Determine the (x, y) coordinate at the center of the cell enclosing the given text.  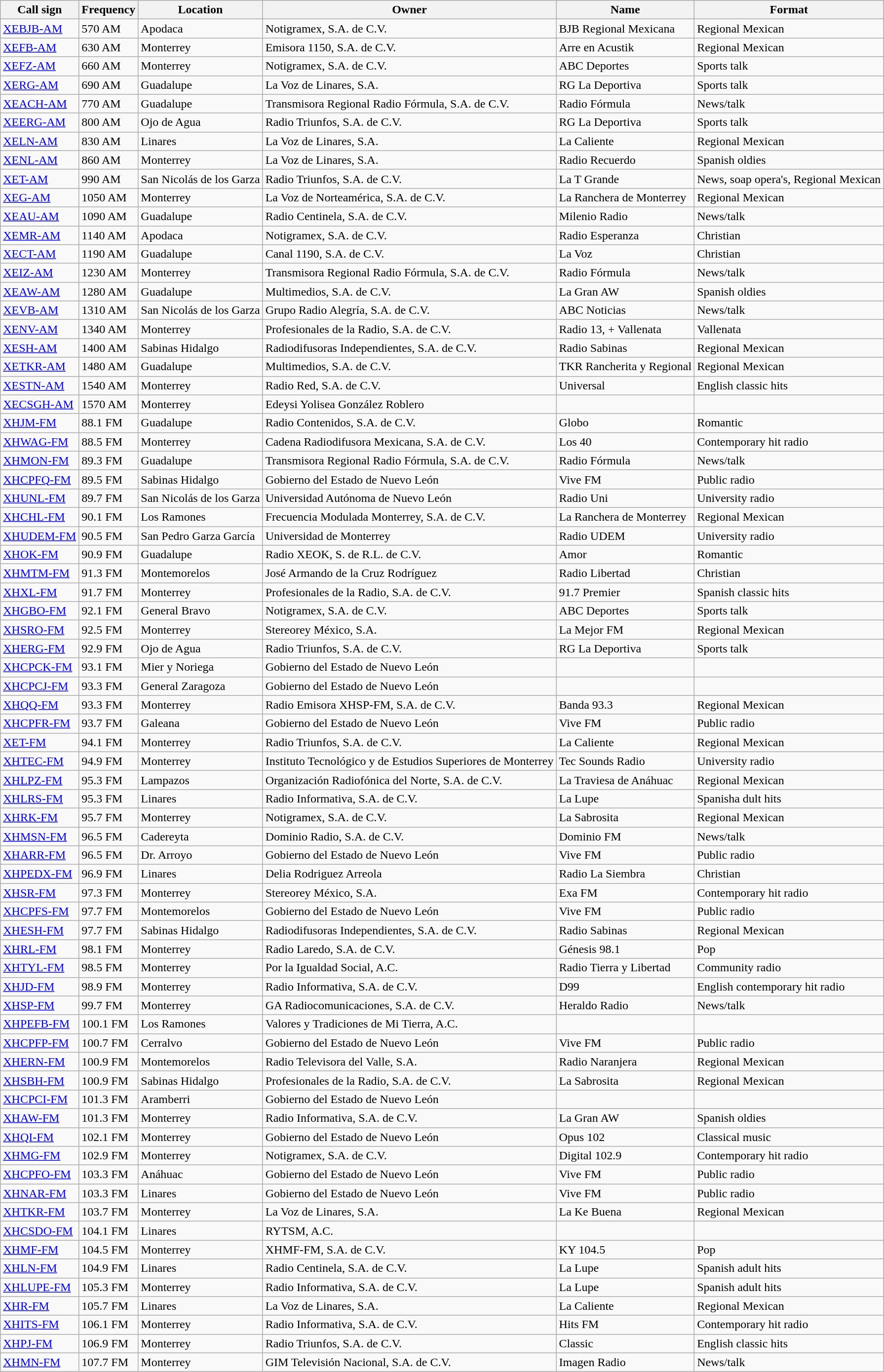
Radio Red, S.A. de C.V. (410, 385)
Vallenata (789, 329)
Exa FM (625, 893)
Imagen Radio (625, 1362)
107.7 FM (109, 1362)
Dominio Radio, S.A. de C.V. (410, 837)
830 AM (109, 141)
106.1 FM (109, 1325)
XHLPZ-FM (39, 780)
XEAW-AM (39, 292)
Globo (625, 423)
1230 AM (109, 273)
Radio Contenidos, S.A. de C.V. (410, 423)
XHCSDO-FM (39, 1231)
93.1 FM (109, 667)
XHRL-FM (39, 949)
XHARR-FM (39, 855)
99.7 FM (109, 1005)
XHMF-FM (39, 1250)
1310 AM (109, 310)
XHSBH-FM (39, 1080)
94.9 FM (109, 761)
XHCPFQ-FM (39, 479)
XETKR-AM (39, 367)
Arre en Acustik (625, 47)
XEAU-AM (39, 216)
XEFB-AM (39, 47)
XHCPFP-FM (39, 1043)
Frequency (109, 10)
90.1 FM (109, 517)
Grupo Radio Alegría, S.A. de C.V. (410, 310)
Anáhuac (200, 1175)
XHCPCK-FM (39, 667)
1280 AM (109, 292)
102.1 FM (109, 1137)
XHSR-FM (39, 893)
88.5 FM (109, 442)
Location (200, 10)
Valores y Tradiciones de Mi Tierra, A.C. (410, 1024)
1190 AM (109, 254)
XHTKR-FM (39, 1212)
Radio Uni (625, 498)
Banda 93.3 (625, 705)
104.5 FM (109, 1250)
XHCPCJ-FM (39, 686)
Call sign (39, 10)
105.7 FM (109, 1306)
XHJD-FM (39, 987)
Radio UDEM (625, 535)
92.5 FM (109, 630)
José Armando de la Cruz Rodríguez (410, 573)
Universidad Autónoma de Nuevo León (410, 498)
XEIZ-AM (39, 273)
Frecuencia Modulada Monterrey, S.A. de C.V. (410, 517)
XHMON-FM (39, 460)
94.1 FM (109, 742)
GA Radiocomunicaciones, S.A. de C.V. (410, 1005)
Los 40 (625, 442)
Delia Rodriguez Arreola (410, 874)
104.9 FM (109, 1268)
XHRK-FM (39, 817)
XHCPCI-FM (39, 1099)
Por la Igualdad Social, A.C. (410, 968)
88.1 FM (109, 423)
Radio Libertad (625, 573)
660 AM (109, 66)
1050 AM (109, 197)
98.1 FM (109, 949)
XHQI-FM (39, 1137)
103.7 FM (109, 1212)
XHMTM-FM (39, 573)
Instituto Tecnológico y de Estudios Superiores de Monterrey (410, 761)
Opus 102 (625, 1137)
95.7 FM (109, 817)
1400 AM (109, 348)
San Pedro Garza García (200, 535)
XELN-AM (39, 141)
La Voz (625, 254)
98.5 FM (109, 968)
Milenio Radio (625, 216)
Aramberri (200, 1099)
Dr. Arroyo (200, 855)
XET-FM (39, 742)
La Traviesa de Anáhuac (625, 780)
93.7 FM (109, 724)
Radio Televisora del Valle, S.A. (410, 1062)
XENL-AM (39, 160)
XECSGH-AM (39, 404)
105.3 FM (109, 1287)
XHMF-FM, S.A. de C.V. (410, 1250)
89.5 FM (109, 479)
Radio XEOK, S. de R.L. de C.V. (410, 555)
Heraldo Radio (625, 1005)
XEFZ-AM (39, 66)
XECT-AM (39, 254)
XHLN-FM (39, 1268)
Organización Radiofónica del Norte, S.A. de C.V. (410, 780)
860 AM (109, 160)
92.9 FM (109, 648)
800 AM (109, 122)
Digital 102.9 (625, 1156)
XERG-AM (39, 85)
1340 AM (109, 329)
XHCPFR-FM (39, 724)
XHNAR-FM (39, 1193)
La Mejor FM (625, 630)
Radio Laredo, S.A. de C.V. (410, 949)
990 AM (109, 179)
1570 AM (109, 404)
Spanish classic hits (789, 592)
Format (789, 10)
XHERN-FM (39, 1062)
Radio 13, + Vallenata (625, 329)
Radio Tierra y Libertad (625, 968)
La Voz de Norteamérica, S.A. de C.V. (410, 197)
XHLUPE-FM (39, 1287)
XHUNL-FM (39, 498)
630 AM (109, 47)
98.9 FM (109, 987)
KY 104.5 (625, 1250)
XHCPFS-FM (39, 912)
RYTSM, A.C. (410, 1231)
Radio Naranjera (625, 1062)
Universal (625, 385)
91.7 FM (109, 592)
XHJM-FM (39, 423)
Cadena Radiodifusora Mexicana, S.A. de C.V. (410, 442)
XHOK-FM (39, 555)
92.1 FM (109, 611)
690 AM (109, 85)
General Zaragoza (200, 686)
Radio La Siembra (625, 874)
General Bravo (200, 611)
Owner (410, 10)
Community radio (789, 968)
XHCHL-FM (39, 517)
XHESH-FM (39, 930)
Name (625, 10)
XHTYL-FM (39, 968)
Tec Sounds Radio (625, 761)
Universidad de Monterrey (410, 535)
96.9 FM (109, 874)
106.9 FM (109, 1343)
XEBJB-AM (39, 29)
XHPJ-FM (39, 1343)
XHTEC-FM (39, 761)
ABC Noticias (625, 310)
570 AM (109, 29)
Lampazos (200, 780)
La Ke Buena (625, 1212)
Radio Esperanza (625, 235)
XHR-FM (39, 1306)
XESTN-AM (39, 385)
Cadereyta (200, 837)
1540 AM (109, 385)
BJB Regional Mexicana (625, 29)
XHAW-FM (39, 1118)
Hits FM (625, 1325)
XHPEFB-FM (39, 1024)
XET-AM (39, 179)
770 AM (109, 104)
XENV-AM (39, 329)
XHXL-FM (39, 592)
Spanisha dult hits (789, 799)
Radio Emisora XHSP-FM, S.A. de C.V. (410, 705)
TKR Rancherita y Regional (625, 367)
Emisora 1150, S.A. de C.V. (410, 47)
91.3 FM (109, 573)
100.7 FM (109, 1043)
XHWAG-FM (39, 442)
GIM Televisión Nacional, S.A. de C.V. (410, 1362)
XHSRO-FM (39, 630)
XHUDEM-FM (39, 535)
Génesis 98.1 (625, 949)
Classical music (789, 1137)
89.7 FM (109, 498)
XHMN-FM (39, 1362)
XEMR-AM (39, 235)
XHMSN-FM (39, 837)
XEG-AM (39, 197)
XEACH-AM (39, 104)
XEERG-AM (39, 122)
97.3 FM (109, 893)
90.9 FM (109, 555)
1140 AM (109, 235)
91.7 Premier (625, 592)
XHERG-FM (39, 648)
102.9 FM (109, 1156)
Mier y Noriega (200, 667)
Galeana (200, 724)
XHGBO-FM (39, 611)
D99 (625, 987)
1090 AM (109, 216)
Radio Recuerdo (625, 160)
Amor (625, 555)
90.5 FM (109, 535)
XHITS-FM (39, 1325)
XHSP-FM (39, 1005)
Classic (625, 1343)
Dominio FM (625, 837)
La T Grande (625, 179)
News, soap opera's, Regional Mexican (789, 179)
XESH-AM (39, 348)
XHMG-FM (39, 1156)
1480 AM (109, 367)
English contemporary hit radio (789, 987)
XHCPFO-FM (39, 1175)
XHPEDX-FM (39, 874)
Edeysi Yolisea González Roblero (410, 404)
Cerralvo (200, 1043)
XHLRS-FM (39, 799)
Canal 1190, S.A. de C.V. (410, 254)
89.3 FM (109, 460)
100.1 FM (109, 1024)
XHQQ-FM (39, 705)
XEVB-AM (39, 310)
104.1 FM (109, 1231)
